Find where the given text appears and provide that cell's center as (X, Y) coordinate. 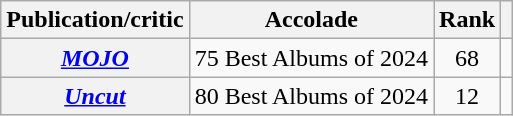
Publication/critic (95, 20)
Accolade (311, 20)
Rank (468, 20)
80 Best Albums of 2024 (311, 96)
68 (468, 58)
MOJO (95, 58)
Uncut (95, 96)
75 Best Albums of 2024 (311, 58)
12 (468, 96)
